Extract the (X, Y) coordinate from the center of the cell holding the provided text.  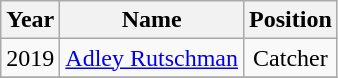
Adley Rutschman (152, 58)
2019 (30, 58)
Name (152, 20)
Catcher (291, 58)
Position (291, 20)
Year (30, 20)
